Detect which cell encompasses the target text, then output its (x, y) center coordinate. 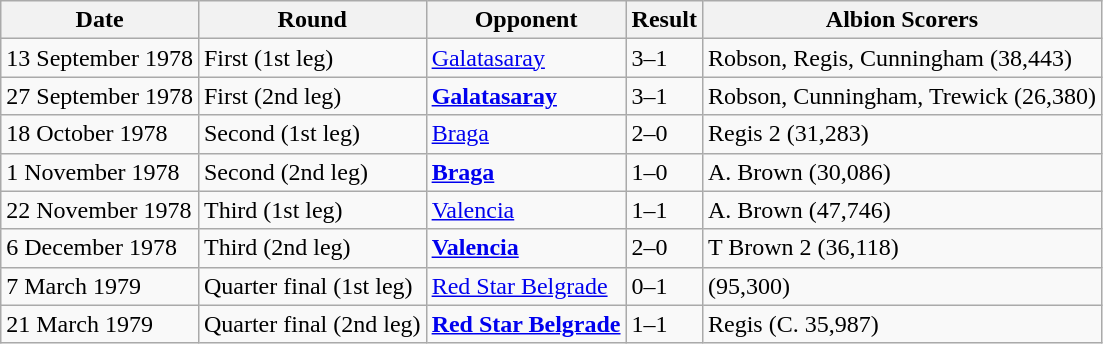
Opponent (526, 20)
Date (100, 20)
Third (2nd leg) (312, 248)
21 March 1979 (100, 324)
Regis 2 (31,283) (902, 134)
22 November 1978 (100, 210)
Regis (C. 35,987) (902, 324)
A. Brown (47,746) (902, 210)
Third (1st leg) (312, 210)
Second (2nd leg) (312, 172)
First (2nd leg) (312, 96)
27 September 1978 (100, 96)
Albion Scorers (902, 20)
Quarter final (1st leg) (312, 286)
Result (664, 20)
Quarter final (2nd leg) (312, 324)
First (1st leg) (312, 58)
(95,300) (902, 286)
T Brown 2 (36,118) (902, 248)
1–0 (664, 172)
13 September 1978 (100, 58)
A. Brown (30,086) (902, 172)
0–1 (664, 286)
18 October 1978 (100, 134)
7 March 1979 (100, 286)
Robson, Regis, Cunningham (38,443) (902, 58)
1 November 1978 (100, 172)
Robson, Cunningham, Trewick (26,380) (902, 96)
6 December 1978 (100, 248)
Round (312, 20)
Second (1st leg) (312, 134)
